Locate the cell with the specified text and output its [x, y] center coordinate. 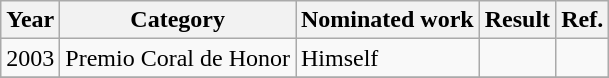
Ref. [582, 20]
Nominated work [388, 20]
2003 [30, 58]
Premio Coral de Honor [178, 58]
Year [30, 20]
Category [178, 20]
Himself [388, 58]
Result [517, 20]
